Output the [x, y] coordinate of the center of the cell containing the given text.  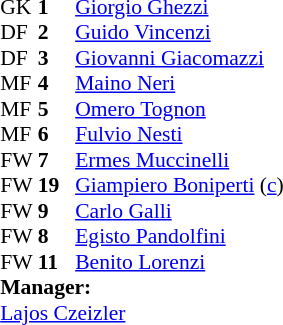
2 [57, 33]
7 [57, 160]
19 [57, 185]
9 [57, 211]
11 [57, 262]
8 [57, 237]
4 [57, 83]
3 [57, 58]
6 [57, 135]
5 [57, 109]
